Scan for the cell matching the given text and deliver its (X, Y) coordinate at center. 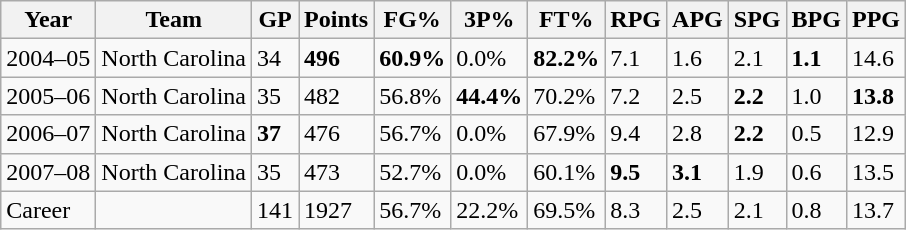
FT% (566, 20)
67.9% (566, 134)
13.8 (876, 96)
2007–08 (48, 172)
7.1 (636, 58)
0.5 (816, 134)
APG (698, 20)
14.6 (876, 58)
60.9% (412, 58)
PPG (876, 20)
GP (276, 20)
44.4% (490, 96)
9.4 (636, 134)
476 (336, 134)
Career (48, 210)
1.1 (816, 58)
BPG (816, 20)
82.2% (566, 58)
1.0 (816, 96)
0.6 (816, 172)
1.9 (757, 172)
FG% (412, 20)
1927 (336, 210)
473 (336, 172)
0.8 (816, 210)
141 (276, 210)
34 (276, 58)
9.5 (636, 172)
60.1% (566, 172)
RPG (636, 20)
70.2% (566, 96)
1.6 (698, 58)
69.5% (566, 210)
2.8 (698, 134)
SPG (757, 20)
3.1 (698, 172)
37 (276, 134)
8.3 (636, 210)
13.7 (876, 210)
2006–07 (48, 134)
56.8% (412, 96)
12.9 (876, 134)
496 (336, 58)
Team (174, 20)
52.7% (412, 172)
2004–05 (48, 58)
7.2 (636, 96)
482 (336, 96)
13.5 (876, 172)
3P% (490, 20)
Points (336, 20)
2005–06 (48, 96)
22.2% (490, 210)
Year (48, 20)
